For the text-containing cell, return its midpoint in [x, y] coordinate format. 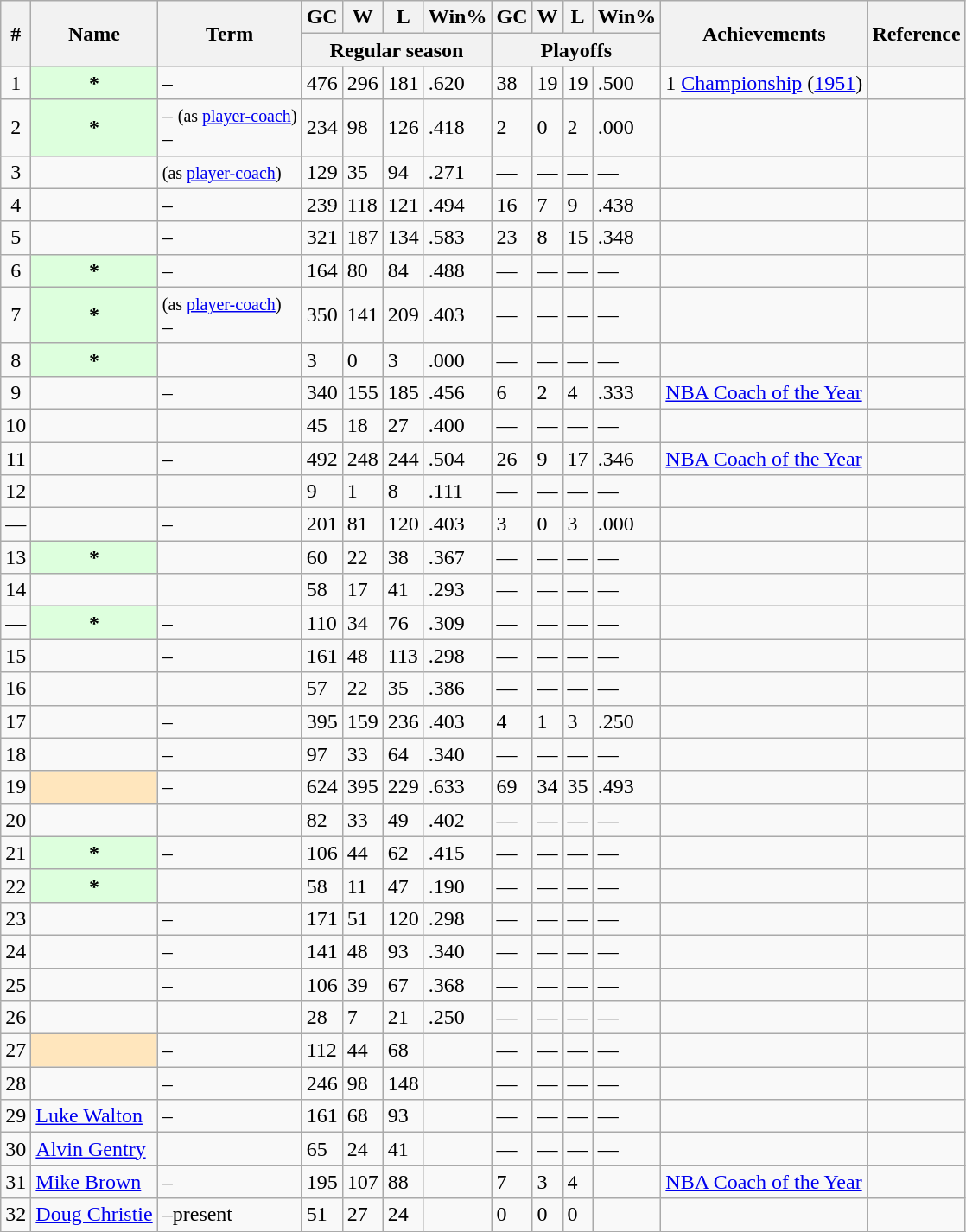
.348 [627, 238]
13 [16, 557]
321 [321, 238]
.493 [627, 787]
Mike Brown [94, 1182]
.504 [458, 459]
57 [321, 689]
Term [230, 34]
84 [403, 270]
129 [321, 172]
Alvin Gentry [94, 1149]
.190 [458, 886]
.620 [458, 83]
121 [403, 205]
10 [16, 425]
76 [403, 623]
164 [321, 270]
112 [321, 1051]
.494 [458, 205]
25 [16, 984]
82 [321, 820]
246 [321, 1083]
148 [403, 1083]
248 [363, 459]
69 [512, 787]
Reference [916, 34]
47 [403, 886]
.456 [458, 392]
.271 [458, 172]
Playoffs [576, 50]
.346 [627, 459]
350 [321, 314]
65 [321, 1149]
234 [321, 128]
32 [16, 1215]
229 [403, 787]
30 [16, 1149]
88 [403, 1182]
– (as player-coach)– [230, 128]
12 [16, 492]
.386 [458, 689]
1 Championship (1951) [764, 83]
45 [321, 425]
# [16, 34]
110 [321, 623]
29 [16, 1116]
476 [321, 83]
.415 [458, 853]
64 [403, 754]
340 [321, 392]
126 [403, 128]
134 [403, 238]
Name [94, 34]
107 [363, 1182]
80 [363, 270]
159 [363, 721]
60 [321, 557]
94 [403, 172]
155 [363, 392]
171 [321, 918]
.111 [458, 492]
236 [403, 721]
244 [403, 459]
.367 [458, 557]
209 [403, 314]
39 [363, 984]
187 [363, 238]
492 [321, 459]
Doug Christie [94, 1215]
.438 [627, 205]
14 [16, 590]
20 [16, 820]
.583 [458, 238]
.309 [458, 623]
624 [321, 787]
239 [321, 205]
201 [321, 524]
–present [230, 1215]
62 [403, 853]
.488 [458, 270]
81 [363, 524]
195 [321, 1182]
.400 [458, 425]
.293 [458, 590]
67 [403, 984]
(as player-coach)– [230, 314]
.333 [627, 392]
185 [403, 392]
.418 [458, 128]
Luke Walton [94, 1116]
.500 [627, 83]
296 [363, 83]
(as player-coach) [230, 172]
181 [403, 83]
5 [16, 238]
113 [403, 656]
.402 [458, 820]
118 [363, 205]
31 [16, 1182]
Achievements [764, 34]
.633 [458, 787]
Regular season [397, 50]
.368 [458, 984]
49 [403, 820]
97 [321, 754]
